Search for the cell housing the specified text and yield its [x, y] center coordinate. 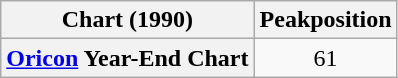
Chart (1990) [128, 20]
61 [326, 58]
Oricon Year-End Chart [128, 58]
Peakposition [326, 20]
